Locate the cell with the specified text and output its (X, Y) center coordinate. 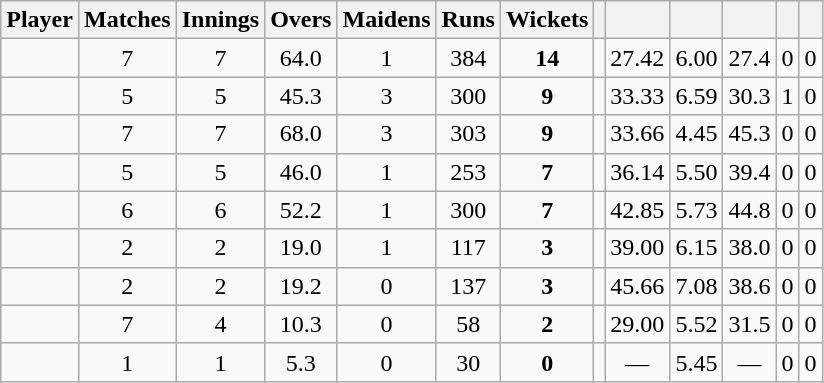
6.15 (696, 248)
27.4 (750, 58)
10.3 (301, 324)
4.45 (696, 134)
36.14 (638, 172)
45.66 (638, 286)
31.5 (750, 324)
6.00 (696, 58)
Innings (220, 20)
30.3 (750, 96)
33.33 (638, 96)
5.52 (696, 324)
4 (220, 324)
Overs (301, 20)
5.45 (696, 362)
137 (468, 286)
14 (546, 58)
5.73 (696, 210)
19.2 (301, 286)
27.42 (638, 58)
Runs (468, 20)
Matches (127, 20)
6.59 (696, 96)
19.0 (301, 248)
303 (468, 134)
5.50 (696, 172)
39.4 (750, 172)
58 (468, 324)
44.8 (750, 210)
42.85 (638, 210)
117 (468, 248)
52.2 (301, 210)
7.08 (696, 286)
30 (468, 362)
39.00 (638, 248)
5.3 (301, 362)
68.0 (301, 134)
Wickets (546, 20)
Player (40, 20)
38.6 (750, 286)
384 (468, 58)
Maidens (386, 20)
33.66 (638, 134)
253 (468, 172)
29.00 (638, 324)
64.0 (301, 58)
46.0 (301, 172)
38.0 (750, 248)
